Extract the (x, y) coordinate from the center of the cell holding the provided text.  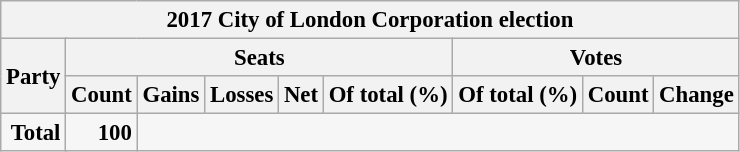
Change (696, 95)
Party (34, 76)
Total (34, 133)
Gains (171, 95)
2017 City of London Corporation election (370, 20)
Votes (596, 58)
Net (302, 95)
100 (102, 133)
Losses (242, 95)
Seats (260, 58)
